Output the [x, y] coordinate of the center of the cell containing the given text.  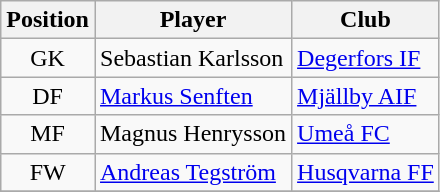
Husqvarna FF [366, 172]
GK [48, 58]
Mjällby AIF [366, 96]
Club [366, 20]
Position [48, 20]
Markus Senften [192, 96]
Sebastian Karlsson [192, 58]
FW [48, 172]
Umeå FC [366, 134]
DF [48, 96]
Degerfors IF [366, 58]
Magnus Henrysson [192, 134]
MF [48, 134]
Andreas Tegström [192, 172]
Player [192, 20]
